Return (x, y) of the center of cell containing provided text 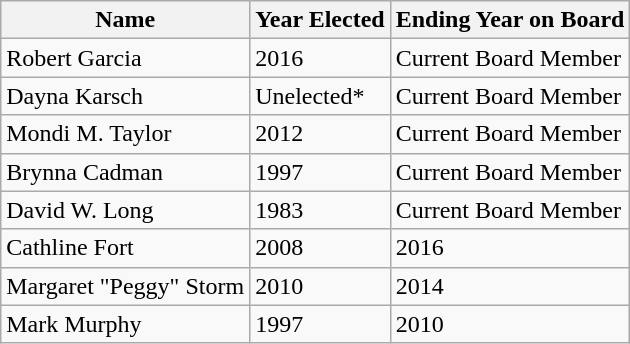
David W. Long (126, 210)
Cathline Fort (126, 248)
2014 (510, 286)
2008 (320, 248)
Unelected* (320, 96)
Year Elected (320, 20)
Name (126, 20)
1983 (320, 210)
Margaret "Peggy" Storm (126, 286)
2012 (320, 134)
Ending Year on Board (510, 20)
Brynna Cadman (126, 172)
Robert Garcia (126, 58)
Mark Murphy (126, 324)
Mondi M. Taylor (126, 134)
Dayna Karsch (126, 96)
